Return (x, y) of the center of cell containing provided text 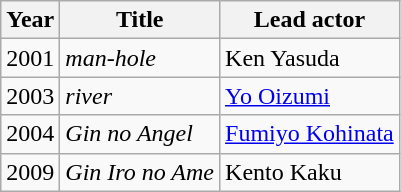
Gin Iro no Ame (140, 172)
Gin no Angel (140, 134)
2001 (30, 58)
man-hole (140, 58)
2009 (30, 172)
Kento Kaku (310, 172)
Yo Oizumi (310, 96)
Fumiyo Kohinata (310, 134)
river (140, 96)
Lead actor (310, 20)
Title (140, 20)
Ken Yasuda (310, 58)
2004 (30, 134)
2003 (30, 96)
Year (30, 20)
